Return (x, y) of the center of cell containing provided text 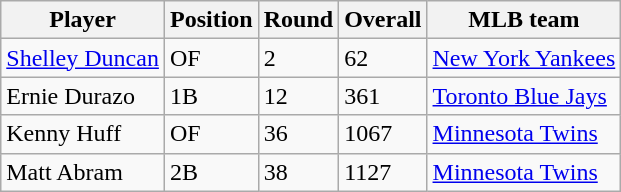
Ernie Durazo (83, 96)
Kenny Huff (83, 134)
1067 (383, 134)
MLB team (524, 20)
Player (83, 20)
12 (298, 96)
Overall (383, 20)
Matt Abram (83, 172)
New York Yankees (524, 58)
Toronto Blue Jays (524, 96)
38 (298, 172)
1B (211, 96)
62 (383, 58)
1127 (383, 172)
361 (383, 96)
2B (211, 172)
Round (298, 20)
Shelley Duncan (83, 58)
36 (298, 134)
Position (211, 20)
2 (298, 58)
